Determine the (X, Y) coordinate at the center of the cell enclosing the given text.  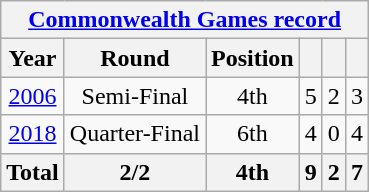
2018 (33, 134)
2006 (33, 96)
Position (253, 58)
3 (356, 96)
5 (310, 96)
0 (334, 134)
Total (33, 172)
6th (253, 134)
Round (134, 58)
Commonwealth Games record (185, 20)
2/2 (134, 172)
Year (33, 58)
7 (356, 172)
9 (310, 172)
Semi-Final (134, 96)
Quarter-Final (134, 134)
